Extract the [x, y] coordinate from the center of the cell holding the provided text.  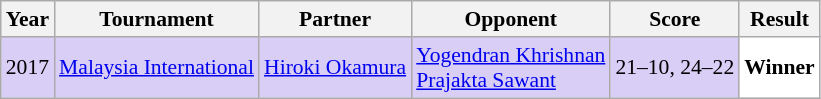
Winner [780, 68]
Yogendran Khrishnan Prajakta Sawant [510, 68]
Result [780, 19]
Opponent [510, 19]
Year [28, 19]
Hiroki Okamura [335, 68]
Partner [335, 19]
Score [674, 19]
Tournament [156, 19]
21–10, 24–22 [674, 68]
2017 [28, 68]
Malaysia International [156, 68]
